Provide the (X, Y) coordinate of the cell's center where the given text is located.  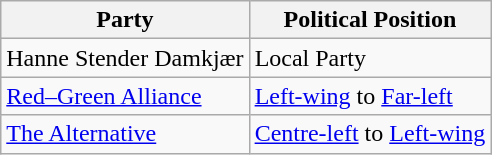
Political Position (370, 20)
Centre-left to Left-wing (370, 134)
Left-wing to Far-left (370, 96)
Red–Green Alliance (125, 96)
Hanne Stender Damkjær (125, 58)
Party (125, 20)
The Alternative (125, 134)
Local Party (370, 58)
